From the cell containing the given text, extract its center point as [X, Y] coordinate. 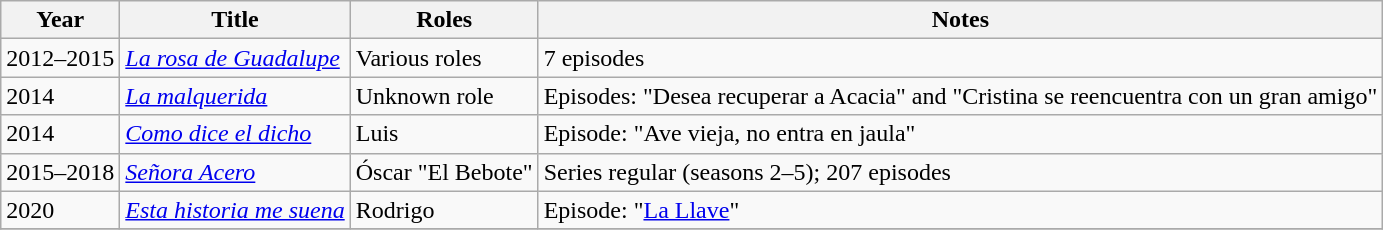
Como dice el dicho [235, 134]
Year [60, 20]
Episode: "Ave vieja, no entra en jaula" [960, 134]
2020 [60, 210]
Esta historia me suena [235, 210]
Title [235, 20]
Óscar "El Bebote" [444, 172]
7 episodes [960, 58]
La rosa de Guadalupe [235, 58]
Rodrigo [444, 210]
Roles [444, 20]
Episodes: "Desea recuperar a Acacia" and "Cristina se reencuentra con un gran amigo" [960, 96]
Episode: "La Llave" [960, 210]
Notes [960, 20]
Various roles [444, 58]
La malquerida [235, 96]
Señora Acero [235, 172]
Series regular (seasons 2–5); 207 episodes [960, 172]
Unknown role [444, 96]
Luis [444, 134]
2012–2015 [60, 58]
2015–2018 [60, 172]
